Locate the cell with the specified text and output its (x, y) center coordinate. 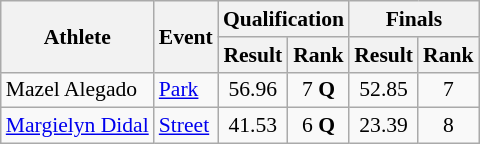
Qualification (284, 19)
Mazel Alegado (78, 90)
56.96 (253, 90)
Event (186, 36)
23.39 (384, 126)
Park (186, 90)
7 (448, 90)
Street (186, 126)
Margielyn Didal (78, 126)
41.53 (253, 126)
7 Q (318, 90)
8 (448, 126)
Athlete (78, 36)
52.85 (384, 90)
Finals (414, 19)
6 Q (318, 126)
